From the cell containing the given text, extract its center point as (X, Y) coordinate. 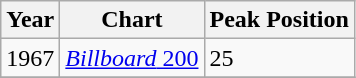
25 (279, 58)
Peak Position (279, 20)
Chart (132, 20)
Year (30, 20)
1967 (30, 58)
Billboard 200 (132, 58)
